From the cell containing the given text, extract its center point as [x, y] coordinate. 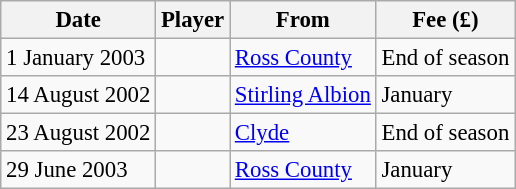
Clyde [304, 133]
29 June 2003 [78, 170]
Stirling Albion [304, 95]
Date [78, 20]
Fee (£) [445, 20]
14 August 2002 [78, 95]
23 August 2002 [78, 133]
Player [193, 20]
From [304, 20]
1 January 2003 [78, 58]
